Identify which cell holds the provided text, then report its (x, y) central coordinate. 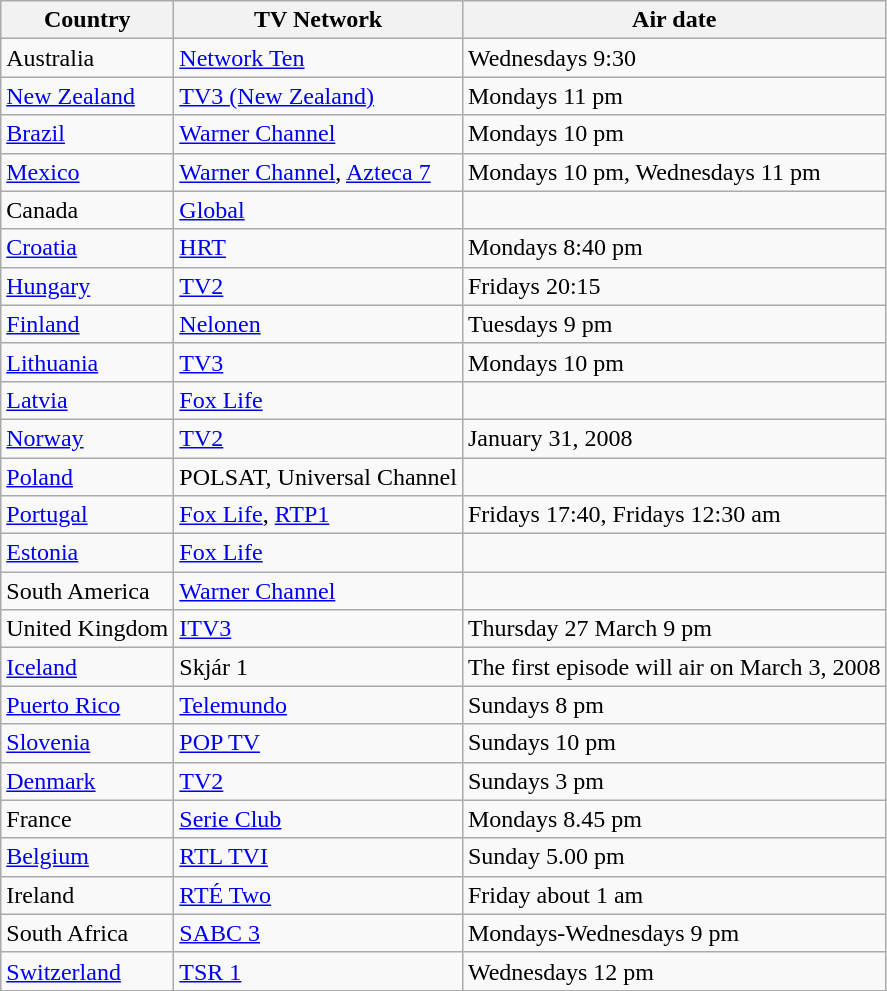
Fox Life, RTP1 (318, 515)
Latvia (88, 400)
POLSAT, Universal Channel (318, 477)
Friday about 1 am (674, 895)
Mondays 8:40 pm (674, 248)
HRT (318, 248)
Ireland (88, 895)
Wednesdays 12 pm (674, 971)
Belgium (88, 857)
TV3 (318, 362)
South America (88, 591)
Mondays 8.45 pm (674, 819)
Brazil (88, 134)
United Kingdom (88, 629)
Finland (88, 324)
Tuesdays 9 pm (674, 324)
Canada (88, 210)
Poland (88, 477)
Wednesdays 9:30 (674, 58)
Nelonen (318, 324)
Estonia (88, 553)
Iceland (88, 667)
Country (88, 20)
Sundays 3 pm (674, 781)
SABC 3 (318, 933)
Fridays 20:15 (674, 286)
January 31, 2008 (674, 438)
Slovenia (88, 743)
Mexico (88, 172)
RTÉ Two (318, 895)
Sundays 8 pm (674, 705)
Air date (674, 20)
Puerto Rico (88, 705)
Mondays-Wednesdays 9 pm (674, 933)
Norway (88, 438)
TV3 (New Zealand) (318, 96)
Fridays 17:40, Fridays 12:30 am (674, 515)
ITV3 (318, 629)
RTL TVI (318, 857)
POP TV (318, 743)
Telemundo (318, 705)
Global (318, 210)
Croatia (88, 248)
The first episode will air on March 3, 2008 (674, 667)
Portugal (88, 515)
Warner Channel, Azteca 7 (318, 172)
Thursday 27 March 9 pm (674, 629)
France (88, 819)
South Africa (88, 933)
Switzerland (88, 971)
Australia (88, 58)
Sundays 10 pm (674, 743)
TV Network (318, 20)
TSR 1 (318, 971)
Network Ten (318, 58)
Serie Club (318, 819)
Skjár 1 (318, 667)
Denmark (88, 781)
Sunday 5.00 pm (674, 857)
Mondays 11 pm (674, 96)
Mondays 10 pm, Wednesdays 11 pm (674, 172)
Hungary (88, 286)
New Zealand (88, 96)
Lithuania (88, 362)
